Determine the [x, y] coordinate at the center of the cell enclosing the given text.  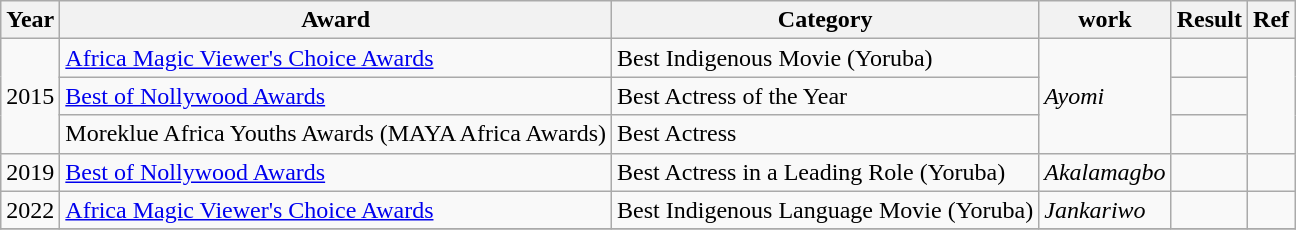
Akalamagbo [1105, 172]
Best Actress [826, 134]
2015 [30, 96]
Category [826, 20]
Year [30, 20]
Best Indigenous Language Movie (Yoruba) [826, 210]
Result [1209, 20]
Best Actress of the Year [826, 96]
work [1105, 20]
Jankariwo [1105, 210]
Best Actress in a Leading Role (Yoruba) [826, 172]
2019 [30, 172]
Best Indigenous Movie (Yoruba) [826, 58]
2022 [30, 210]
Ref [1272, 20]
Award [336, 20]
Ayomi [1105, 96]
Moreklue Africa Youths Awards (MAYA Africa Awards) [336, 134]
